Search for the cell housing the specified text and yield its [x, y] center coordinate. 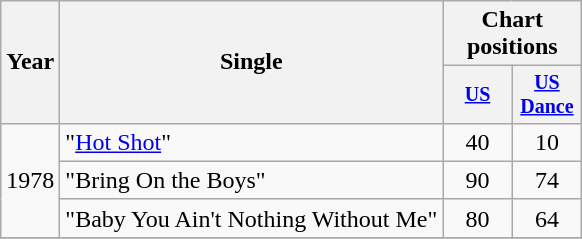
"Hot Shot" [252, 142]
40 [478, 142]
"Bring On the Boys" [252, 180]
74 [546, 180]
US [478, 94]
90 [478, 180]
64 [546, 218]
80 [478, 218]
Chart positions [512, 34]
Single [252, 62]
10 [546, 142]
1978 [30, 180]
"Baby You Ain't Nothing Without Me" [252, 218]
Year [30, 62]
USDance [546, 94]
